Find where the given text appears and provide that cell's center as [x, y] coordinate. 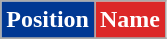
Name [130, 20]
Position [48, 20]
